Locate the cell with the specified text and output its (X, Y) center coordinate. 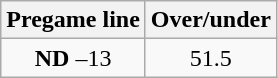
Over/under (210, 20)
Pregame line (74, 20)
51.5 (210, 58)
ND –13 (74, 58)
